Extract the [x, y] coordinate from the center of the cell holding the provided text.  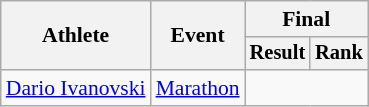
Marathon [198, 88]
Athlete [76, 36]
Final [306, 19]
Dario Ivanovski [76, 88]
Rank [339, 54]
Result [278, 54]
Event [198, 36]
